Determine the [x, y] coordinate at the center of the cell enclosing the given text.  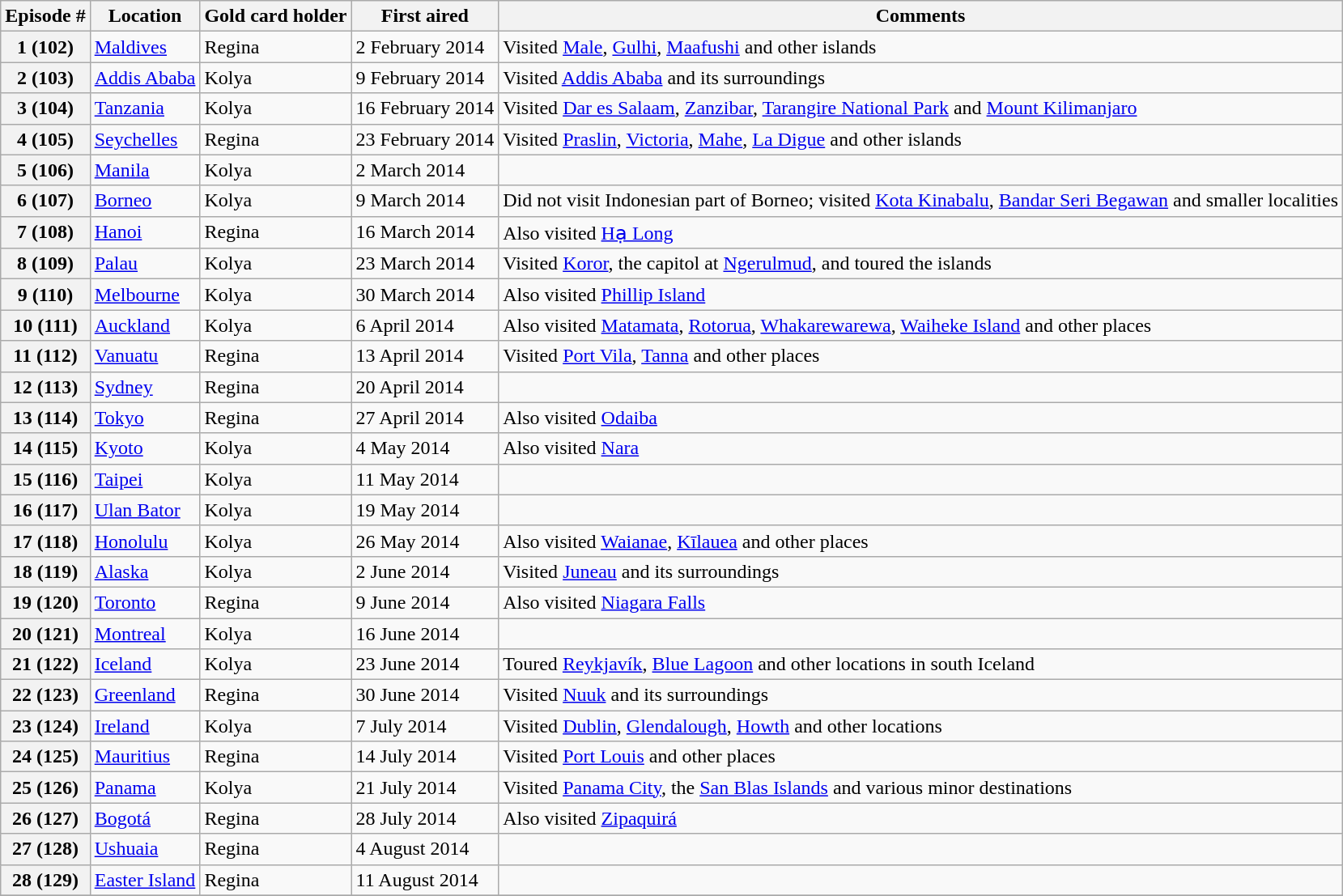
Alaska [145, 571]
Seychelles [145, 139]
Also visited Matamata, Rotorua, Whakarewarewa, Waiheke Island and other places [921, 325]
Visited Port Louis and other places [921, 757]
14 (115) [45, 448]
Also visited Waianae, Kīlauea and other places [921, 541]
21 July 2014 [425, 788]
27 April 2014 [425, 418]
19 (120) [45, 602]
Honolulu [145, 541]
23 (124) [45, 726]
Ulan Bator [145, 510]
10 (111) [45, 325]
Tanzania [145, 108]
Toured Reykjavík, Blue Lagoon and other locations in south Iceland [921, 665]
24 (125) [45, 757]
Borneo [145, 201]
21 (122) [45, 665]
Bogotá [145, 818]
Also visited Niagara Falls [921, 602]
Location [145, 16]
22 (123) [45, 695]
26 May 2014 [425, 541]
Auckland [145, 325]
Maldives [145, 47]
Hanoi [145, 232]
23 March 2014 [425, 264]
18 (119) [45, 571]
Ireland [145, 726]
25 (126) [45, 788]
Addis Ababa [145, 78]
Visited Nuuk and its surroundings [921, 695]
16 (117) [45, 510]
Visited Male, Gulhi, Maafushi and other islands [921, 47]
Also visited Hạ Long [921, 232]
1 (102) [45, 47]
Taipei [145, 479]
3 (104) [45, 108]
20 April 2014 [425, 387]
28 July 2014 [425, 818]
First aired [425, 16]
30 March 2014 [425, 295]
Visited Port Vila, Tanna and other places [921, 356]
Episode # [45, 16]
Also visited Zipaquirá [921, 818]
7 (108) [45, 232]
Panama [145, 788]
30 June 2014 [425, 695]
8 (109) [45, 264]
Visited Panama City, the San Blas Islands and various minor destinations [921, 788]
Visited Koror, the capitol at Ngerulmud, and toured the islands [921, 264]
Ushuaia [145, 849]
9 February 2014 [425, 78]
20 (121) [45, 634]
23 June 2014 [425, 665]
Visited Addis Ababa and its surroundings [921, 78]
Toronto [145, 602]
2 March 2014 [425, 170]
Tokyo [145, 418]
Visited Dar es Salaam, Zanzibar, Tarangire National Park and Mount Kilimanjaro [921, 108]
2 (103) [45, 78]
Did not visit Indonesian part of Borneo; visited Kota Kinabalu, Bandar Seri Begawan and smaller localities [921, 201]
11 May 2014 [425, 479]
Also visited Odaiba [921, 418]
6 April 2014 [425, 325]
5 (106) [45, 170]
Also visited Phillip Island [921, 295]
Visited Dublin, Glendalough, Howth and other locations [921, 726]
23 February 2014 [425, 139]
4 May 2014 [425, 448]
Iceland [145, 665]
13 (114) [45, 418]
9 March 2014 [425, 201]
4 August 2014 [425, 849]
Kyoto [145, 448]
Also visited Nara [921, 448]
27 (128) [45, 849]
11 (112) [45, 356]
16 March 2014 [425, 232]
2 June 2014 [425, 571]
Montreal [145, 634]
4 (105) [45, 139]
Sydney [145, 387]
9 (110) [45, 295]
Greenland [145, 695]
26 (127) [45, 818]
Visited Praslin, Victoria, Mahe, La Digue and other islands [921, 139]
Palau [145, 264]
Comments [921, 16]
14 July 2014 [425, 757]
6 (107) [45, 201]
Vanuatu [145, 356]
Melbourne [145, 295]
16 June 2014 [425, 634]
Visited Juneau and its surroundings [921, 571]
12 (113) [45, 387]
7 July 2014 [425, 726]
Manila [145, 170]
13 April 2014 [425, 356]
19 May 2014 [425, 510]
16 February 2014 [425, 108]
Easter Island [145, 880]
15 (116) [45, 479]
Gold card holder [275, 16]
11 August 2014 [425, 880]
Mauritius [145, 757]
28 (129) [45, 880]
17 (118) [45, 541]
2 February 2014 [425, 47]
9 June 2014 [425, 602]
